Scan for the cell matching the given text and deliver its (x, y) coordinate at center. 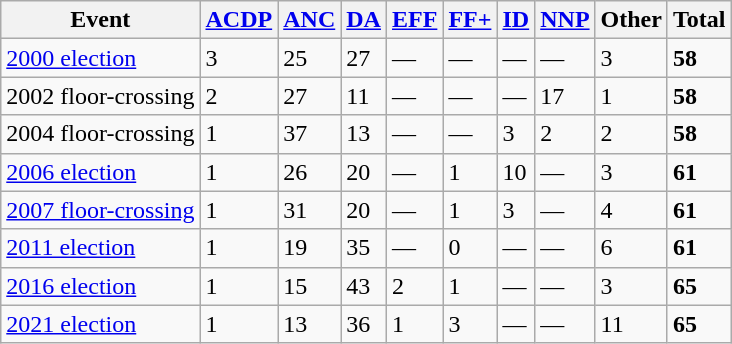
6 (631, 248)
Total (699, 20)
2006 election (100, 172)
ACDP (239, 20)
NNP (565, 20)
2007 floor-crossing (100, 210)
43 (364, 286)
ID (516, 20)
10 (516, 172)
17 (565, 96)
4 (631, 210)
2004 floor-crossing (100, 134)
2021 election (100, 324)
31 (310, 210)
ANC (310, 20)
Event (100, 20)
36 (364, 324)
15 (310, 286)
FF+ (470, 20)
EFF (414, 20)
DA (364, 20)
37 (310, 134)
19 (310, 248)
26 (310, 172)
2000 election (100, 58)
2002 floor-crossing (100, 96)
25 (310, 58)
2011 election (100, 248)
35 (364, 248)
0 (470, 248)
2016 election (100, 286)
Other (631, 20)
